Locate the cell with the specified text and output its (X, Y) center coordinate. 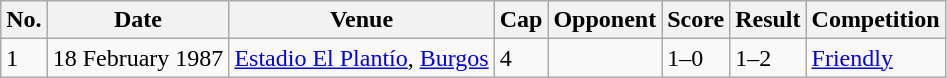
Friendly (876, 58)
1–0 (696, 58)
Date (138, 20)
18 February 1987 (138, 58)
1–2 (768, 58)
No. (24, 20)
Cap (521, 20)
1 (24, 58)
Score (696, 20)
Competition (876, 20)
Estadio El Plantío, Burgos (362, 58)
Opponent (605, 20)
Result (768, 20)
Venue (362, 20)
4 (521, 58)
